Output the [x, y] coordinate of the center of the cell containing the given text.  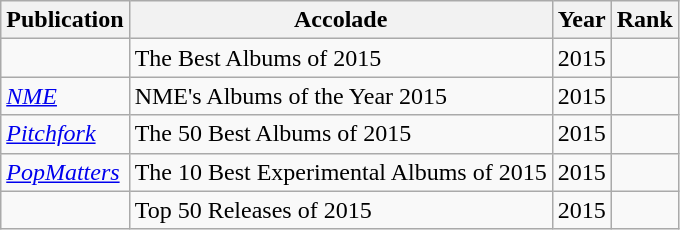
NME's Albums of the Year 2015 [340, 96]
The 50 Best Albums of 2015 [340, 134]
PopMatters [65, 172]
Publication [65, 20]
Accolade [340, 20]
Year [582, 20]
Rank [644, 20]
The 10 Best Experimental Albums of 2015 [340, 172]
Top 50 Releases of 2015 [340, 210]
Pitchfork [65, 134]
NME [65, 96]
The Best Albums of 2015 [340, 58]
